Determine the (X, Y) coordinate at the center of the cell enclosing the given text.  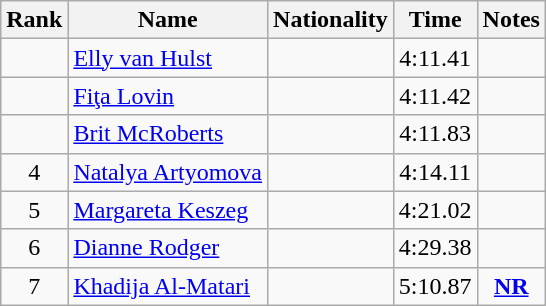
Notes (511, 20)
Brit McRoberts (168, 134)
6 (34, 248)
Time (435, 20)
Rank (34, 20)
4:21.02 (435, 210)
4:11.42 (435, 96)
Elly van Hulst (168, 58)
4:11.41 (435, 58)
Fiţa Lovin (168, 96)
Khadija Al-Matari (168, 286)
Name (168, 20)
Margareta Keszeg (168, 210)
NR (511, 286)
4 (34, 172)
7 (34, 286)
5 (34, 210)
5:10.87 (435, 286)
4:14.11 (435, 172)
Dianne Rodger (168, 248)
4:11.83 (435, 134)
Nationality (331, 20)
4:29.38 (435, 248)
Natalya Artyomova (168, 172)
